Determine the (x, y) coordinate at the center of the cell enclosing the given text.  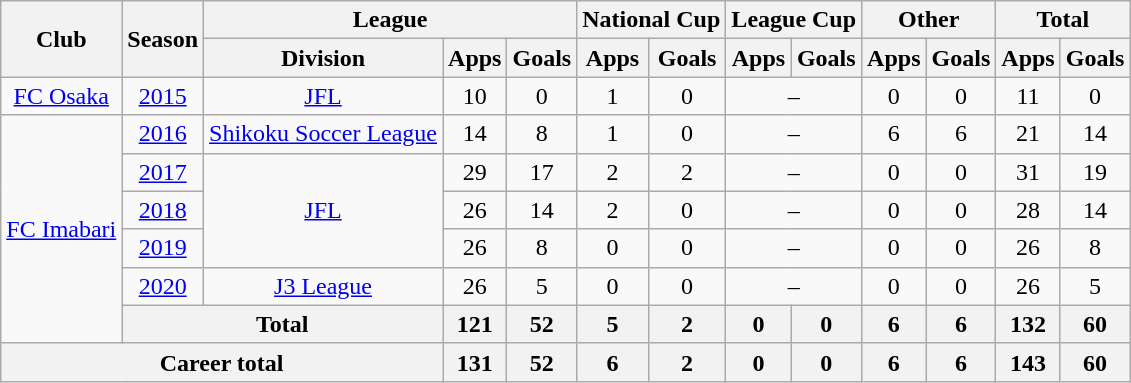
FC Imabari (62, 229)
Career total (222, 362)
Season (163, 39)
J3 League (324, 286)
Club (62, 39)
Shikoku Soccer League (324, 134)
11 (1028, 96)
121 (475, 324)
21 (1028, 134)
29 (475, 172)
FC Osaka (62, 96)
19 (1095, 172)
31 (1028, 172)
League Cup (794, 20)
131 (475, 362)
10 (475, 96)
National Cup (652, 20)
2016 (163, 134)
2018 (163, 210)
2020 (163, 286)
2019 (163, 248)
League (390, 20)
2017 (163, 172)
132 (1028, 324)
28 (1028, 210)
143 (1028, 362)
17 (542, 172)
Other (929, 20)
Division (324, 58)
2015 (163, 96)
